For the text-containing cell, return its midpoint in (x, y) coordinate format. 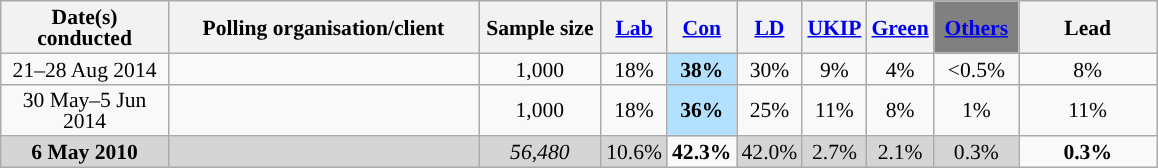
Date(s)conducted (85, 27)
2.1% (900, 152)
38% (702, 68)
4% (900, 68)
Sample size (540, 27)
UKIP (834, 27)
21–28 Aug 2014 (85, 68)
Lead (1088, 27)
Others (976, 27)
9% (834, 68)
Green (900, 27)
30 May–5 Jun 2014 (85, 110)
1% (976, 110)
Con (702, 27)
36% (702, 110)
56,480 (540, 152)
<0.5% (976, 68)
LD (769, 27)
Polling organisation/client (323, 27)
25% (769, 110)
42.0% (769, 152)
30% (769, 68)
Lab (634, 27)
2.7% (834, 152)
10.6% (634, 152)
42.3% (702, 152)
6 May 2010 (85, 152)
